Determine the [x, y] coordinate at the center of the cell enclosing the given text.  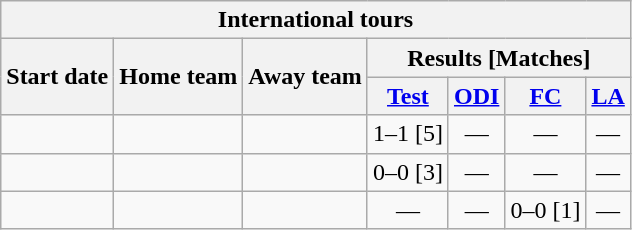
Results [Matches] [498, 58]
0–0 [1] [546, 210]
ODI [476, 96]
Home team [178, 77]
0–0 [3] [408, 172]
FC [546, 96]
LA [608, 96]
International tours [316, 20]
1–1 [5] [408, 134]
Start date [58, 77]
Away team [306, 77]
Test [408, 96]
